Search for the cell housing the specified text and yield its (x, y) center coordinate. 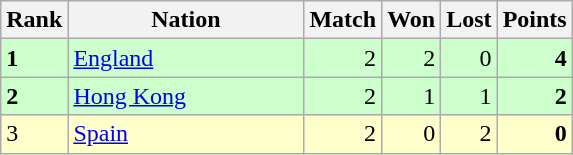
3 (34, 134)
Hong Kong (186, 96)
Match (343, 20)
Spain (186, 134)
Lost (469, 20)
England (186, 58)
4 (534, 58)
Rank (34, 20)
Won (412, 20)
Points (534, 20)
Nation (186, 20)
